Pinpoint the cell where the given text exists, returning its [x, y] midpoint coordinate. 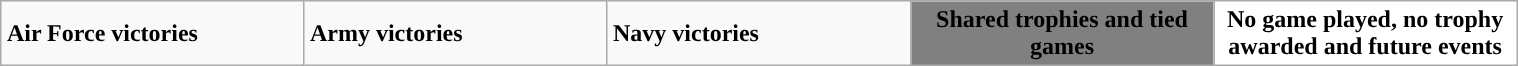
Army victories [456, 34]
No game played, no trophy awarded and future events [1366, 34]
Air Force victories [152, 34]
Navy victories [758, 34]
Shared trophies and tied games [1062, 34]
